Determine the [X, Y] coordinate at the center of the cell enclosing the given text.  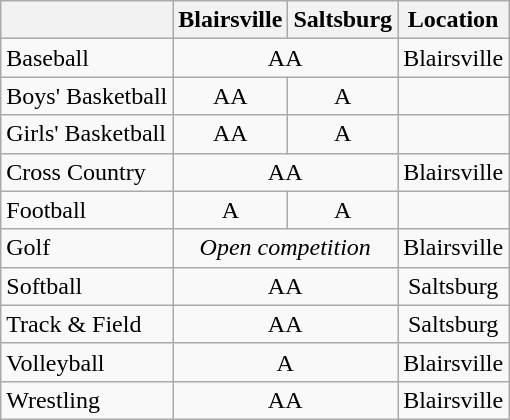
Golf [87, 248]
Open competition [286, 248]
Boys' Basketball [87, 96]
Wrestling [87, 400]
Cross Country [87, 172]
Track & Field [87, 324]
Girls' Basketball [87, 134]
Location [454, 20]
Softball [87, 286]
Volleyball [87, 362]
Baseball [87, 58]
Football [87, 210]
